Provide the (x, y) coordinate of the cell's center where the given text is located.  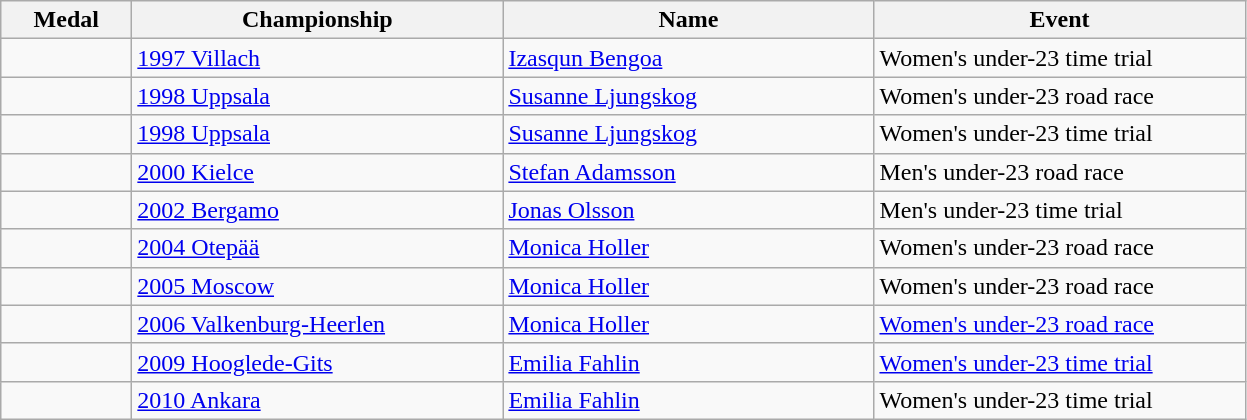
Medal (66, 20)
Stefan Adamsson (688, 172)
2004 Otepää (318, 248)
2006 Valkenburg-Heerlen (318, 324)
1997 Villach (318, 58)
Event (1060, 20)
Championship (318, 20)
Men's under-23 road race (1060, 172)
2010 Ankara (318, 400)
Name (688, 20)
2000 Kielce (318, 172)
Izasqun Bengoa (688, 58)
2002 Bergamo (318, 210)
Men's under-23 time trial (1060, 210)
2005 Moscow (318, 286)
Jonas Olsson (688, 210)
2009 Hooglede-Gits (318, 362)
